Return [x, y] of the center of cell containing provided text 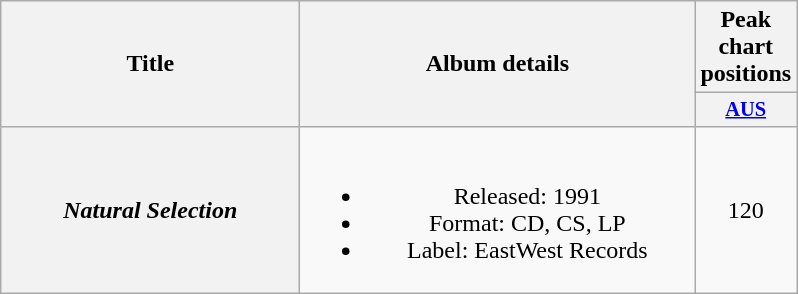
Album details [498, 64]
Released: 1991Format: CD, CS, LPLabel: EastWest Records [498, 210]
Peak chartpositions [746, 47]
Natural Selection [150, 210]
120 [746, 210]
AUS [746, 110]
Title [150, 64]
